Extract the [x, y] coordinate from the center of the cell holding the provided text.  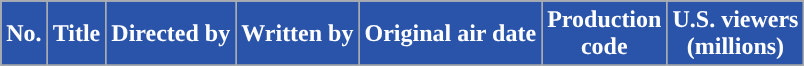
Title [76, 34]
U.S. viewers(millions) [736, 34]
Written by [298, 34]
No. [24, 34]
Productioncode [604, 34]
Original air date [450, 34]
Directed by [171, 34]
